Extract the (X, Y) coordinate from the center of the cell holding the provided text.  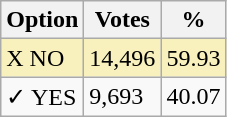
40.07 (194, 97)
% (194, 20)
✓ YES (42, 97)
X NO (42, 58)
14,496 (122, 58)
9,693 (122, 97)
59.93 (194, 58)
Option (42, 20)
Votes (122, 20)
